Pinpoint the cell where the given text exists, returning its (x, y) midpoint coordinate. 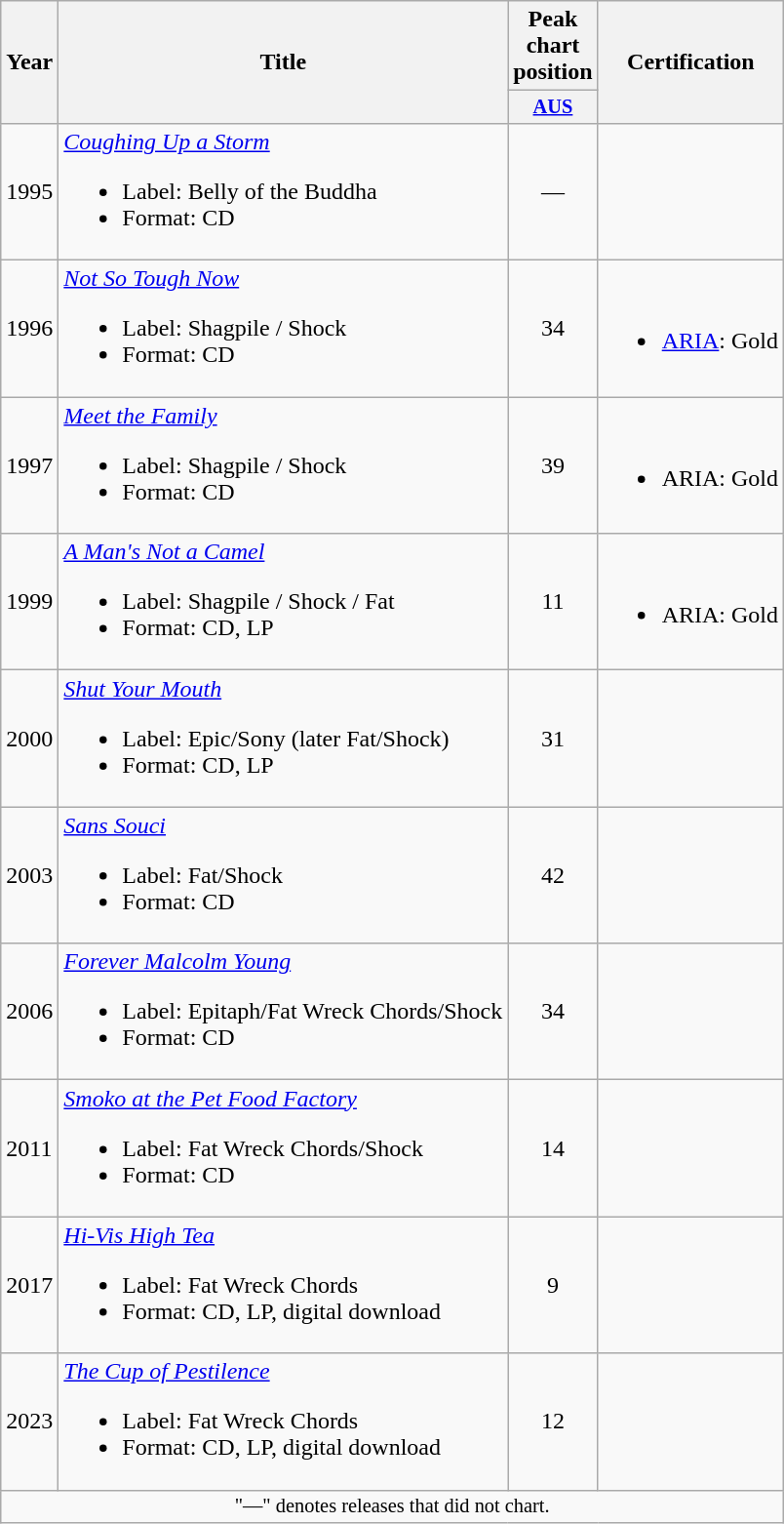
Peak chart position (553, 46)
2000 (29, 739)
Year (29, 62)
1995 (29, 191)
9 (553, 1285)
42 (553, 875)
Not So Tough NowLabel: Shagpile / ShockFormat: CD (283, 329)
2011 (29, 1148)
The Cup of PestilenceLabel: Fat Wreck ChordsFormat: CD, LP, digital download (283, 1422)
2023 (29, 1422)
12 (553, 1422)
Coughing Up a StormLabel: Belly of the BuddhaFormat: CD (283, 191)
A Man's Not a CamelLabel: Shagpile / Shock / FatFormat: CD, LP (283, 602)
1996 (29, 329)
2006 (29, 1012)
Hi-Vis High TeaLabel: Fat Wreck ChordsFormat: CD, LP, digital download (283, 1285)
— (553, 191)
Certification (690, 62)
Shut Your MouthLabel: Epic/Sony (later Fat/Shock)Format: CD, LP (283, 739)
Meet the FamilyLabel: Shagpile / ShockFormat: CD (283, 465)
14 (553, 1148)
31 (553, 739)
AUS (553, 107)
39 (553, 465)
Smoko at the Pet Food FactoryLabel: Fat Wreck Chords/ShockFormat: CD (283, 1148)
Title (283, 62)
Sans SouciLabel: Fat/ShockFormat: CD (283, 875)
2017 (29, 1285)
1999 (29, 602)
"—" denotes releases that did not chart. (392, 1506)
11 (553, 602)
1997 (29, 465)
Forever Malcolm YoungLabel: Epitaph/Fat Wreck Chords/ShockFormat: CD (283, 1012)
2003 (29, 875)
